Determine the (x, y) coordinate at the center of the cell enclosing the given text.  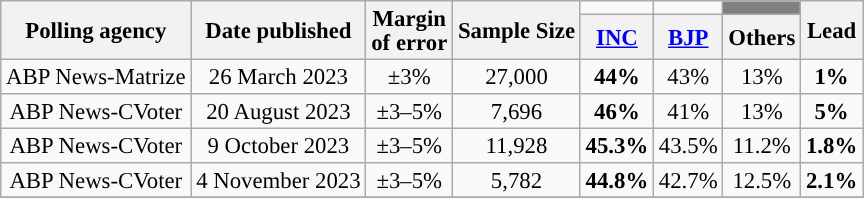
27,000 (517, 78)
Lead (832, 30)
Sample Size (517, 30)
Others (762, 38)
INC (616, 38)
12.5% (762, 180)
45.3% (616, 146)
43.5% (688, 146)
11.2% (762, 146)
Date published (278, 30)
44.8% (616, 180)
1.8% (832, 146)
7,696 (517, 112)
20 August 2023 (278, 112)
11,928 (517, 146)
26 March 2023 (278, 78)
4 November 2023 (278, 180)
41% (688, 112)
5,782 (517, 180)
2.1% (832, 180)
43% (688, 78)
BJP (688, 38)
Polling agency (96, 30)
1% (832, 78)
5% (832, 112)
44% (616, 78)
9 October 2023 (278, 146)
Marginof error (410, 30)
42.7% (688, 180)
46% (616, 112)
±3% (410, 78)
ABP News-Matrize (96, 78)
